Provide the (X, Y) coordinate of the cell's center where the given text is located.  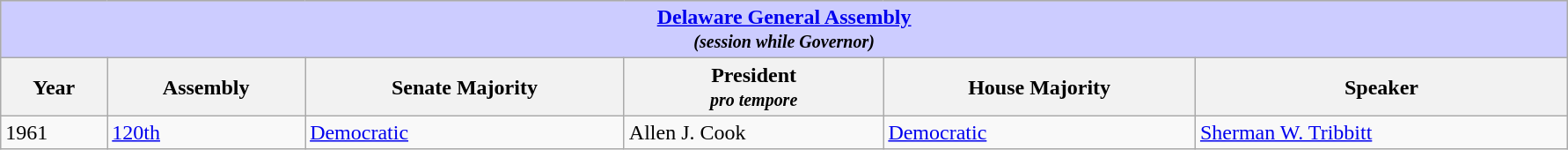
Senate Majority (465, 86)
Allen J. Cook (753, 132)
House Majority (1040, 86)
Sherman W. Tribbitt (1381, 132)
Year (55, 86)
Delaware General Assembly (session while Governor) (785, 30)
1961 (55, 132)
Presidentpro tempore (753, 86)
Speaker (1381, 86)
120th (206, 132)
Assembly (206, 86)
